Find where the given text appears and provide that cell's center as [X, Y] coordinate. 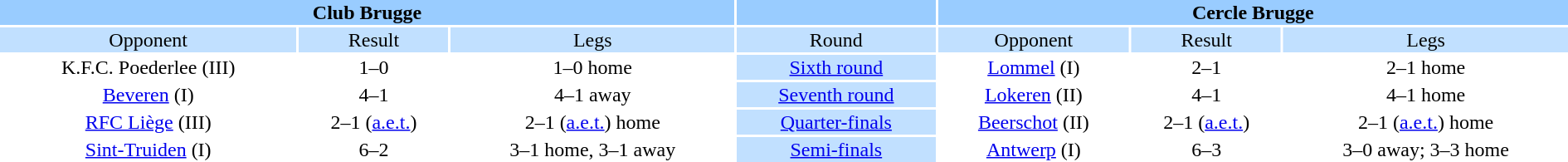
Round [836, 40]
4–1 home [1425, 95]
Beveren (I) [148, 95]
K.F.C. Poederlee (III) [148, 67]
1–0 home [592, 67]
1–0 [373, 67]
Seventh round [836, 95]
Cercle Brugge [1253, 12]
Semi-finals [836, 150]
3–1 home, 3–1 away [592, 150]
6–3 [1206, 150]
Quarter-finals [836, 122]
Lokeren (II) [1034, 95]
Beerschot (II) [1034, 122]
Antwerp (I) [1034, 150]
3–0 away; 3–3 home [1425, 150]
Sint-Truiden (I) [148, 150]
2–1 home [1425, 67]
6–2 [373, 150]
2–1 [1206, 67]
Club Brugge [367, 12]
4–1 away [592, 95]
Lommel (I) [1034, 67]
RFC Liège (III) [148, 122]
Sixth round [836, 67]
